Identify which cell holds the provided text, then report its (X, Y) central coordinate. 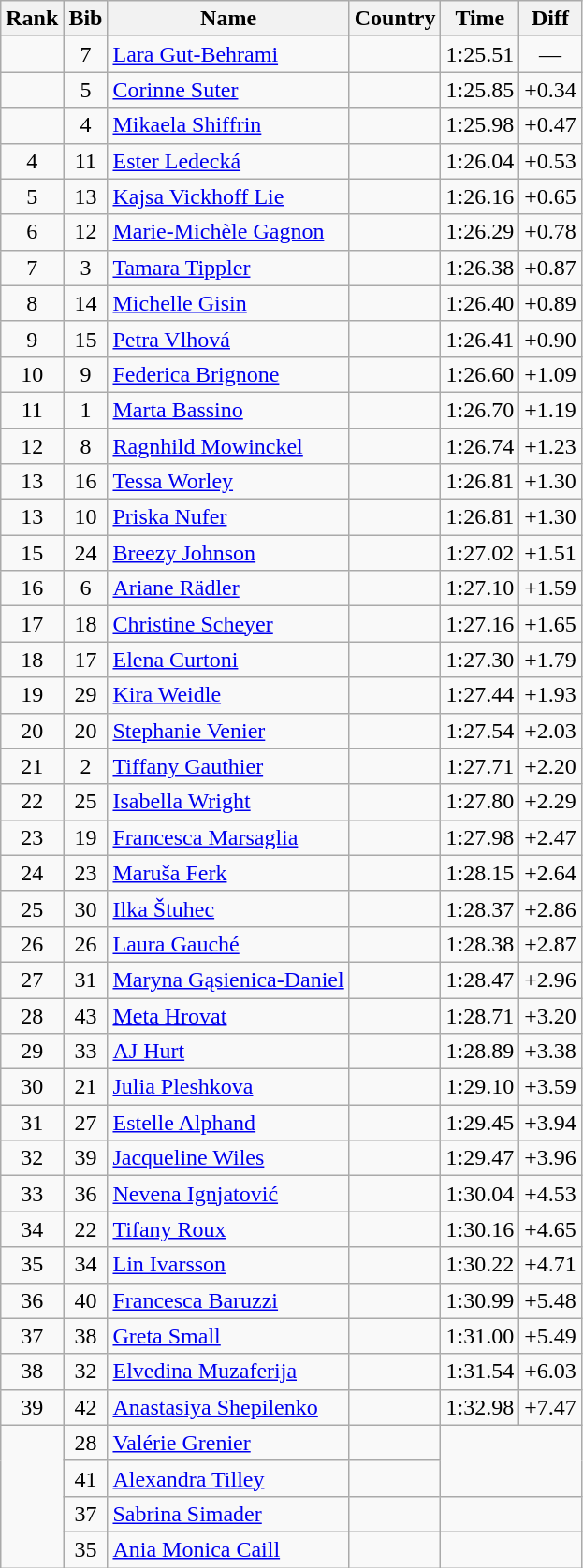
+1.65 (550, 624)
+4.53 (550, 1194)
+2.87 (550, 944)
Meta Hrovat (228, 1015)
+1.79 (550, 660)
1:29.47 (480, 1158)
Nevena Ignjatović (228, 1194)
1:26.16 (480, 196)
Ragnhild Mowinckel (228, 446)
Ania Monica Caill (228, 1549)
+0.89 (550, 303)
Tifany Roux (228, 1229)
Kajsa Vickhoff Lie (228, 196)
1:29.45 (480, 1123)
1:25.51 (480, 54)
1:26.41 (480, 339)
+3.59 (550, 1087)
3 (86, 268)
Bib (86, 19)
Jacqueline Wiles (228, 1158)
Estelle Alphand (228, 1123)
+1.23 (550, 446)
Francesca Baruzzi (228, 1300)
+2.29 (550, 802)
Federica Brignone (228, 374)
— (550, 54)
1:30.16 (480, 1229)
+1.93 (550, 695)
40 (86, 1300)
1:31.54 (480, 1372)
Tiffany Gauthier (228, 766)
2 (86, 766)
1:30.99 (480, 1300)
1:27.02 (480, 553)
Breezy Johnson (228, 553)
+5.48 (550, 1300)
Corinne Suter (228, 90)
Lin Ivarsson (228, 1265)
Priska Nufer (228, 517)
1:25.85 (480, 90)
Michelle Gisin (228, 303)
Time (480, 19)
Elvedina Muzaferija (228, 1372)
+4.65 (550, 1229)
1:25.98 (480, 125)
Laura Gauché (228, 944)
1:26.04 (480, 161)
Kira Weidle (228, 695)
+3.38 (550, 1052)
1 (86, 410)
Anastasiya Shepilenko (228, 1407)
+4.71 (550, 1265)
1:28.71 (480, 1015)
Diff (550, 19)
+3.94 (550, 1123)
Marie-Michèle Gagnon (228, 232)
1:28.15 (480, 873)
Petra Vlhová (228, 339)
1:30.22 (480, 1265)
1:26.70 (480, 410)
Isabella Wright (228, 802)
Ariane Rädler (228, 588)
1:27.30 (480, 660)
Tessa Worley (228, 482)
1:28.89 (480, 1052)
Maryna Gąsienica-Daniel (228, 980)
1:30.04 (480, 1194)
Country (395, 19)
Marta Bassino (228, 410)
Rank (32, 19)
1:28.38 (480, 944)
Julia Pleshkova (228, 1087)
+0.87 (550, 268)
1:28.47 (480, 980)
43 (86, 1015)
Mikaela Shiffrin (228, 125)
1:32.98 (480, 1407)
14 (86, 303)
+2.96 (550, 980)
Sabrina Simader (228, 1514)
1:26.29 (480, 232)
+0.65 (550, 196)
+2.86 (550, 908)
1:27.54 (480, 731)
+0.47 (550, 125)
+2.64 (550, 873)
+3.20 (550, 1015)
+1.09 (550, 374)
1:27.98 (480, 837)
+0.53 (550, 161)
1:26.74 (480, 446)
Greta Small (228, 1336)
1:28.37 (480, 908)
1:31.00 (480, 1336)
+0.34 (550, 90)
Tamara Tippler (228, 268)
Stephanie Venier (228, 731)
1:27.16 (480, 624)
42 (86, 1407)
1:27.10 (480, 588)
+1.59 (550, 588)
+1.19 (550, 410)
Maruša Ferk (228, 873)
+0.90 (550, 339)
Valérie Grenier (228, 1443)
Ilka Štuhec (228, 908)
1:27.44 (480, 695)
1:29.10 (480, 1087)
+7.47 (550, 1407)
Christine Scheyer (228, 624)
+3.96 (550, 1158)
+6.03 (550, 1372)
1:27.71 (480, 766)
+2.20 (550, 766)
Name (228, 19)
+2.03 (550, 731)
+5.49 (550, 1336)
Ester Ledecká (228, 161)
1:26.38 (480, 268)
Francesca Marsaglia (228, 837)
1:27.80 (480, 802)
Elena Curtoni (228, 660)
Alexandra Tilley (228, 1478)
+1.51 (550, 553)
1:26.40 (480, 303)
+0.78 (550, 232)
+2.47 (550, 837)
41 (86, 1478)
AJ Hurt (228, 1052)
1:26.60 (480, 374)
Lara Gut-Behrami (228, 54)
